Pinpoint the cell where the given text exists, returning its [x, y] midpoint coordinate. 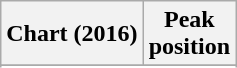
Chart (2016) [72, 34]
Peakposition [189, 34]
